Detect which cell encompasses the target text, then output its (x, y) center coordinate. 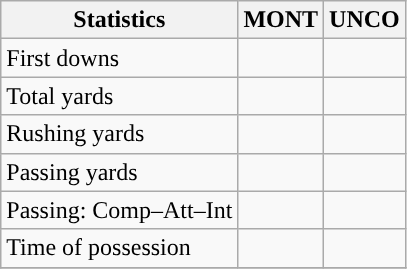
Total yards (120, 96)
Statistics (120, 20)
Passing yards (120, 172)
Passing: Comp–Att–Int (120, 210)
UNCO (365, 20)
MONT (281, 20)
Rushing yards (120, 134)
Time of possession (120, 248)
First downs (120, 58)
